Return (x, y) of the center of cell containing provided text 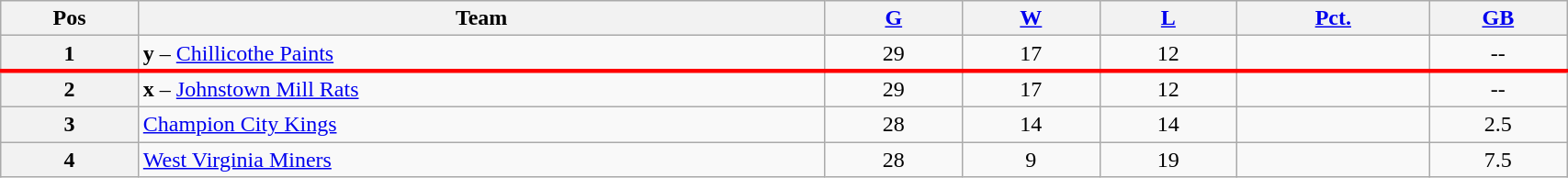
y – Chillicothe Paints (481, 53)
Team (481, 18)
Champion City Kings (481, 124)
L (1168, 18)
West Virginia Miners (481, 159)
GB (1498, 18)
x – Johnstown Mill Rats (481, 89)
G (894, 18)
19 (1168, 159)
4 (70, 159)
7.5 (1498, 159)
Pct. (1334, 18)
2 (70, 89)
Pos (70, 18)
1 (70, 53)
2.5 (1498, 124)
9 (1032, 159)
3 (70, 124)
W (1032, 18)
